For the text-containing cell, return its midpoint in (x, y) coordinate format. 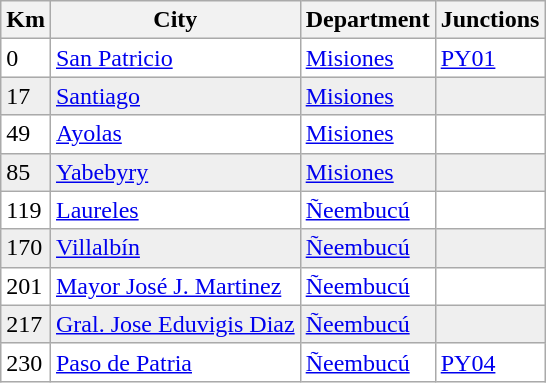
Km (26, 20)
Department (368, 20)
Gral. Jose Eduvigis Diaz (175, 324)
85 (26, 172)
PY04 (490, 362)
City (175, 20)
Mayor José J. Martinez (175, 286)
217 (26, 324)
PY01 (490, 58)
Paso de Patria (175, 362)
Yabebyry (175, 172)
Laureles (175, 210)
Santiago (175, 96)
201 (26, 286)
0 (26, 58)
Junctions (490, 20)
170 (26, 248)
Villalbín (175, 248)
119 (26, 210)
Ayolas (175, 134)
17 (26, 96)
49 (26, 134)
230 (26, 362)
San Patricio (175, 58)
